Extract the (x, y) coordinate from the center of the cell holding the provided text.  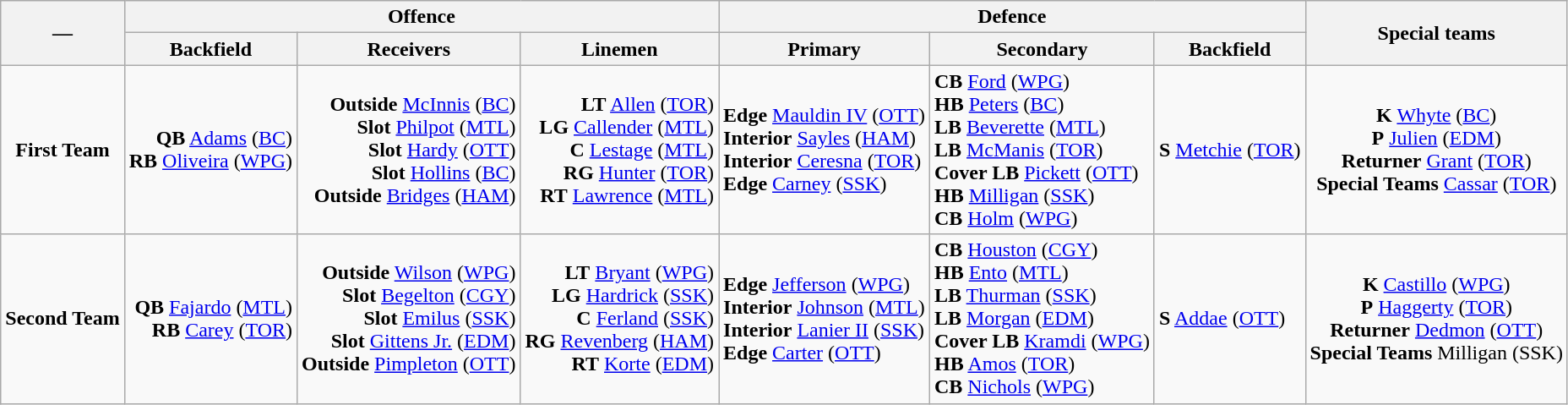
Outside Wilson (WPG)Slot Begelton (CGY)Slot Emilus (SSK)Slot Gittens Jr. (EDM)Outside Pimpleton (OTT) (409, 319)
CB Houston (CGY)HB Ento (MTL)LB Thurman (SSK)LB Morgan (EDM)Cover LB Kramdi (WPG)HB Amos (TOR)CB Nichols (WPG) (1042, 319)
S Metchie (TOR) (1230, 150)
Outside McInnis (BC)Slot Philpot (MTL)Slot Hardy (OTT)Slot Hollins (BC)Outside Bridges (HAM) (409, 150)
LT Bryant (WPG)LG Hardrick (SSK)C Ferland (SSK)RG Revenberg (HAM)RT Korte (EDM) (620, 319)
Edge Mauldin IV (OTT)Interior Sayles (HAM)Interior Ceresna (TOR)Edge Carney (SSK) (825, 150)
Special teams (1436, 33)
Defence (1012, 17)
Primary (825, 49)
Secondary (1042, 49)
— (63, 33)
Receivers (409, 49)
LT Allen (TOR)LG Callender (MTL)C Lestage (MTL)RG Hunter (TOR)RT Lawrence (MTL) (620, 150)
Offence (421, 17)
CB Ford (WPG)HB Peters (BC)LB Beverette (MTL)LB McManis (TOR)Cover LB Pickett (OTT)HB Milligan (SSK)CB Holm (WPG) (1042, 150)
Linemen (620, 49)
QB Fajardo (MTL)RB Carey (TOR) (210, 319)
QB Adams (BC)RB Oliveira (WPG) (210, 150)
K Castillo (WPG)P Haggerty (TOR)Returner Dedmon (OTT)Special Teams Milligan (SSK) (1436, 319)
Edge Jefferson (WPG)Interior Johnson (MTL)Interior Lanier II (SSK)Edge Carter (OTT) (825, 319)
First Team (63, 150)
S Addae (OTT) (1230, 319)
K Whyte (BC)P Julien (EDM)Returner Grant (TOR)Special Teams Cassar (TOR) (1436, 150)
Second Team (63, 319)
